Identify which cell holds the provided text, then report its (X, Y) central coordinate. 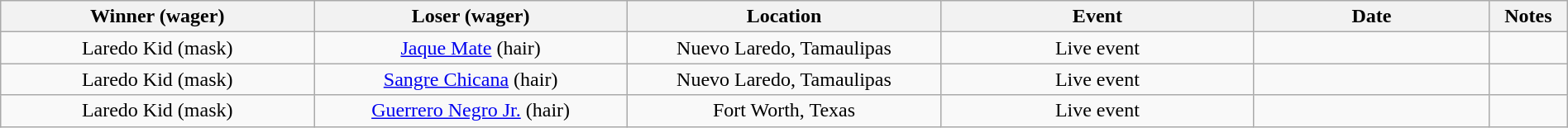
Guerrero Negro Jr. (hair) (471, 111)
Jaque Mate (hair) (471, 48)
Fort Worth, Texas (784, 111)
Event (1097, 17)
Notes (1528, 17)
Date (1371, 17)
Winner (wager) (157, 17)
Sangre Chicana (hair) (471, 79)
Loser (wager) (471, 17)
Location (784, 17)
